From the cell containing the given text, extract its center point as [X, Y] coordinate. 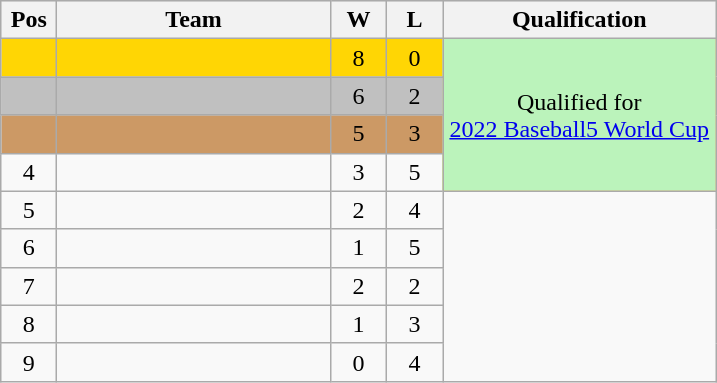
L [414, 20]
9 [29, 362]
W [358, 20]
Pos [29, 20]
7 [29, 286]
Qualified for 2022 Baseball5 World Cup [579, 115]
Qualification [579, 20]
Team [194, 20]
